Return the (X, Y) coordinate for the center point of the cell that contains the specified text.  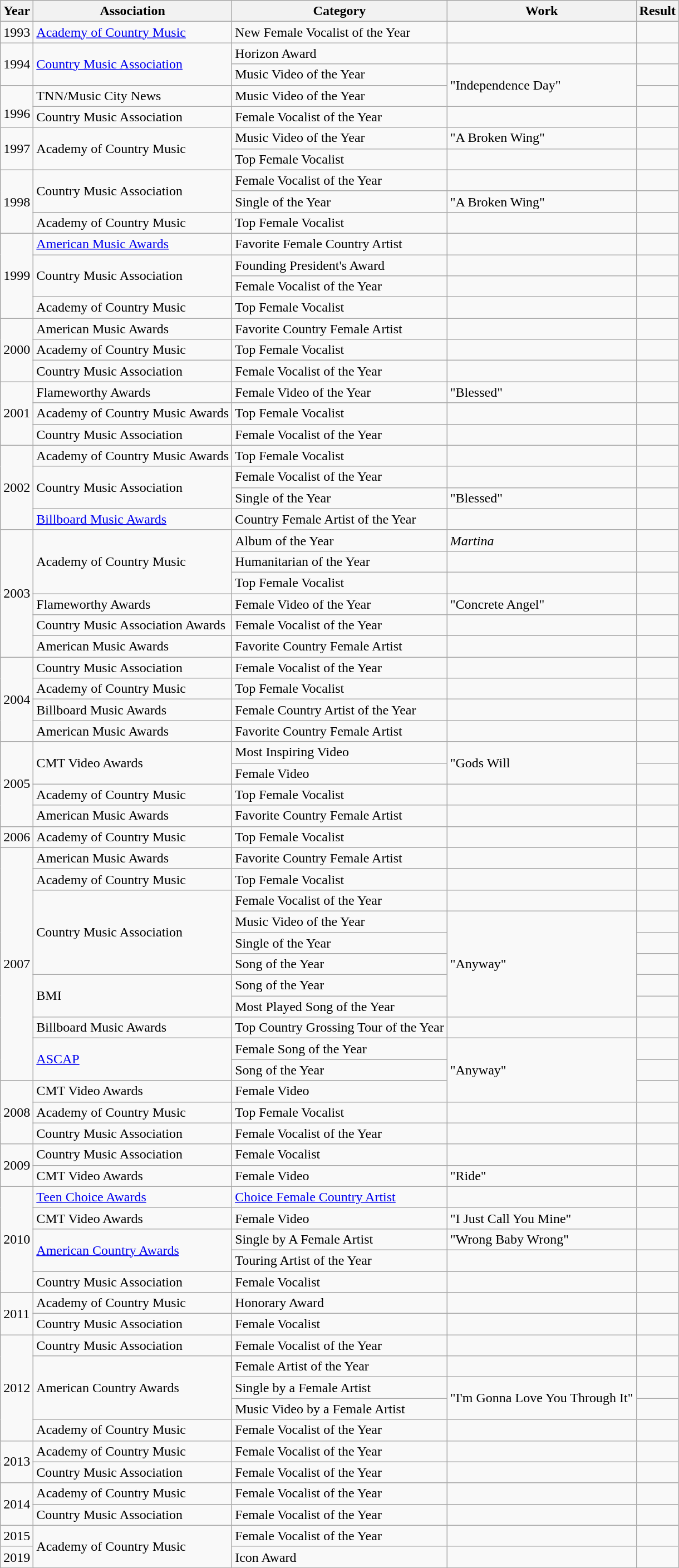
"I'm Gonna Love You Through It" (542, 1398)
Martina (542, 540)
1999 (17, 275)
Result (657, 11)
2010 (17, 1239)
2006 (17, 837)
2007 (17, 964)
Female Country Artist of the Year (339, 710)
2012 (17, 1388)
2011 (17, 1314)
Female Song of the Year (339, 1049)
Music Video by a Female Artist (339, 1409)
BMI (132, 996)
Album of the Year (339, 540)
Country Female Artist of the Year (339, 519)
2002 (17, 487)
New Female Vocalist of the Year (339, 32)
2003 (17, 593)
Country Music Association Awards (132, 625)
2001 (17, 413)
"Gods Will (542, 763)
Humanitarian of the Year (339, 561)
Single by a Female Artist (339, 1388)
1998 (17, 201)
1997 (17, 149)
Most Played Song of the Year (339, 1007)
2005 (17, 784)
1994 (17, 64)
Year (17, 11)
2008 (17, 1112)
Touring Artist of the Year (339, 1260)
Horizon Award (339, 53)
Association (132, 11)
2015 (17, 1536)
"I Just Call You Mine" (542, 1218)
2019 (17, 1557)
"Wrong Baby Wrong" (542, 1239)
2014 (17, 1504)
"Ride" (542, 1176)
2004 (17, 699)
Icon Award (339, 1557)
Category (339, 11)
Female Artist of the Year (339, 1367)
Work (542, 11)
ASCAP (132, 1059)
1996 (17, 106)
TNN/Music City News (132, 96)
2013 (17, 1462)
Honorary Award (339, 1303)
Top Country Grossing Tour of the Year (339, 1028)
Founding President's Award (339, 265)
2009 (17, 1165)
1993 (17, 32)
"Independence Day" (542, 85)
2000 (17, 350)
Single by A Female Artist (339, 1239)
Most Inspiring Video (339, 752)
"Concrete Angel" (542, 604)
Favorite Female Country Artist (339, 244)
Choice Female Country Artist (339, 1197)
Teen Choice Awards (132, 1197)
